Identify which cell holds the provided text, then report its [x, y] central coordinate. 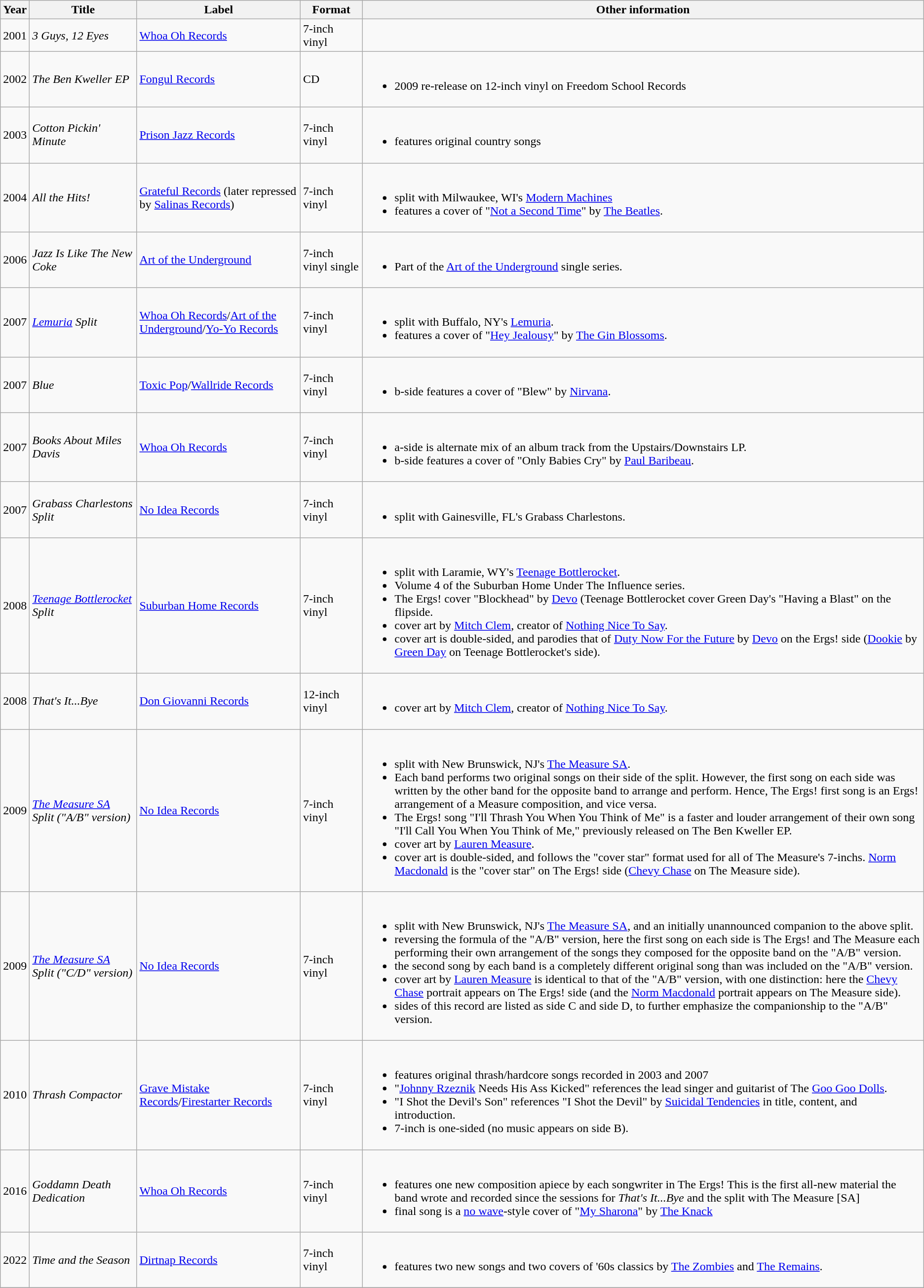
2010 [15, 1096]
Books About Miles Davis [83, 447]
Grave Mistake Records/Firestarter Records [219, 1096]
Suburban Home Records [219, 605]
Grabass Charlestons Split [83, 509]
features two new songs and two covers of '60s classics by The Zombies and The Remains. [643, 1260]
12-inch vinyl [332, 701]
2003 [15, 135]
Dirtnap Records [219, 1260]
Time and the Season [83, 1260]
Thrash Compactor [83, 1096]
2022 [15, 1260]
2016 [15, 1191]
Part of the Art of the Underground single series. [643, 260]
2002 [15, 79]
b-side features a cover of "Blew" by Nirvana. [643, 385]
Year [15, 10]
Blue [83, 385]
Teenage Bottlerocket Split [83, 605]
split with Milwaukee, WI's Modern Machinesfeatures a cover of "Not a Second Time" by The Beatles. [643, 197]
split with Buffalo, NY's Lemuria.features a cover of "Hey Jealousy" by The Gin Blossoms. [643, 322]
Other information [643, 10]
7-inch vinyl single [332, 260]
split with Gainesville, FL's Grabass Charlestons. [643, 509]
Don Giovanni Records [219, 701]
Goddamn Death Dedication [83, 1191]
Cotton Pickin' Minute [83, 135]
3 Guys, 12 Eyes [83, 36]
The Measure SA Split ("C/D" version) [83, 966]
That's It...Bye [83, 701]
Jazz Is Like The New Coke [83, 260]
2001 [15, 36]
Toxic Pop/Wallride Records [219, 385]
2006 [15, 260]
a-side is alternate mix of an album track from the Upstairs/Downstairs LP.b-side features a cover of "Only Babies Cry" by Paul Baribeau. [643, 447]
Fongul Records [219, 79]
The Measure SA Split ("A/B" version) [83, 810]
Lemuria Split [83, 322]
Title [83, 10]
2009 re-release on 12-inch vinyl on Freedom School Records [643, 79]
2004 [15, 197]
cover art by Mitch Clem, creator of Nothing Nice To Say. [643, 701]
features original country songs [643, 135]
Prison Jazz Records [219, 135]
Format [332, 10]
Grateful Records (later repressed by Salinas Records) [219, 197]
CD [332, 79]
Art of the Underground [219, 260]
All the Hits! [83, 197]
Label [219, 10]
Whoa Oh Records/Art of the Underground/Yo-Yo Records [219, 322]
The Ben Kweller EP [83, 79]
